Return the [X, Y] coordinate for the center point of the cell that contains the specified text.  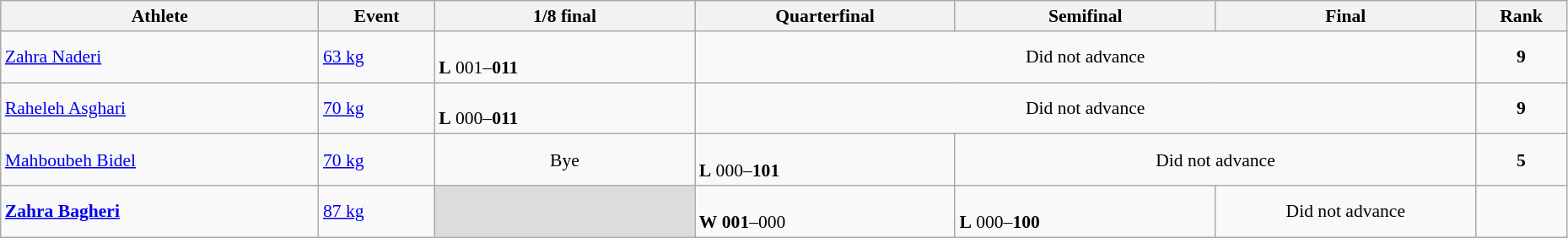
Athlete [160, 16]
Quarterfinal [825, 16]
Final [1346, 16]
5 [1522, 160]
L 000–100 [1085, 211]
W 001–000 [825, 211]
Semifinal [1085, 16]
Mahboubeh Bidel [160, 160]
1/8 final [565, 16]
L 001–011 [565, 57]
Raheleh Asghari [160, 108]
Bye [565, 160]
Zahra Naderi [160, 57]
Zahra Bagheri [160, 211]
63 kg [376, 57]
Rank [1522, 16]
L 000–101 [825, 160]
Event [376, 16]
87 kg [376, 211]
L 000–011 [565, 108]
